Pinpoint the cell where the given text exists, returning its [X, Y] midpoint coordinate. 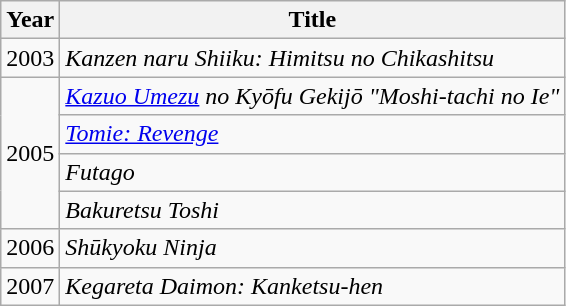
Year [30, 20]
Kazuo Umezu no Kyōfu Gekijō "Moshi-tachi no Ie" [312, 96]
Kegareta Daimon: Kanketsu-hen [312, 286]
Futago [312, 172]
2007 [30, 286]
2003 [30, 58]
2006 [30, 248]
Bakuretsu Toshi [312, 210]
Tomie: Revenge [312, 134]
Kanzen naru Shiiku: Himitsu no Chikashitsu [312, 58]
2005 [30, 153]
Shūkyoku Ninja [312, 248]
Title [312, 20]
